Determine the (X, Y) coordinate at the center of the cell enclosing the given text.  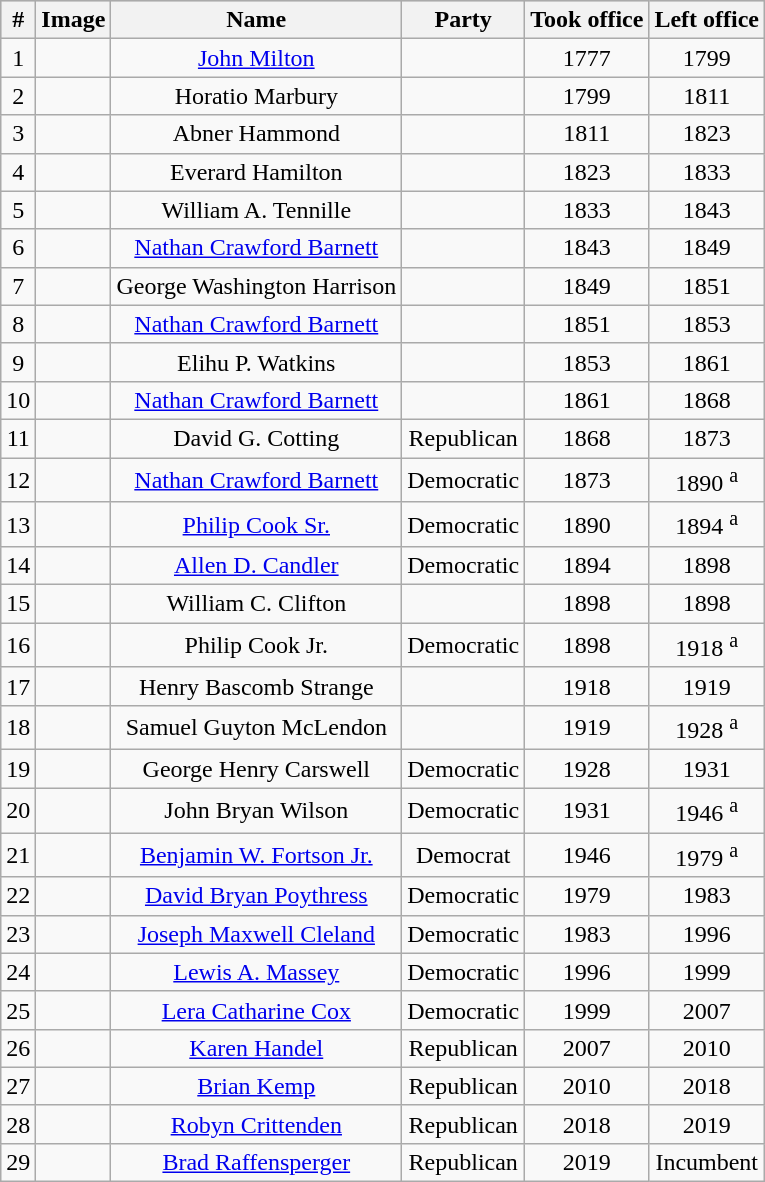
18 (18, 728)
Lewis A. Massey (256, 972)
William C. Clifton (256, 604)
Image (74, 20)
11 (18, 438)
10 (18, 400)
Allen D. Candler (256, 566)
1777 (587, 58)
Abner Hammond (256, 134)
George Henry Carswell (256, 769)
Party (464, 20)
3 (18, 134)
George Washington Harrison (256, 286)
Brad Raffensperger (256, 1163)
Everard Hamilton (256, 172)
Joseph Maxwell Cleland (256, 934)
Benjamin W. Fortson Jr. (256, 856)
1928 (587, 769)
4 (18, 172)
14 (18, 566)
17 (18, 686)
Philip Cook Sr. (256, 524)
John Milton (256, 58)
28 (18, 1124)
26 (18, 1048)
1928 a (707, 728)
Henry Bascomb Strange (256, 686)
Democrat (464, 856)
John Bryan Wilson (256, 810)
24 (18, 972)
1918 (587, 686)
Took office (587, 20)
19 (18, 769)
1894 a (707, 524)
# (18, 20)
Elihu P. Watkins (256, 362)
9 (18, 362)
Incumbent (707, 1163)
Brian Kemp (256, 1086)
15 (18, 604)
Karen Handel (256, 1048)
7 (18, 286)
8 (18, 324)
Philip Cook Jr. (256, 646)
1979 a (707, 856)
1890 (587, 524)
1 (18, 58)
1946 (587, 856)
6 (18, 248)
20 (18, 810)
1918 a (707, 646)
Left office (707, 20)
Name (256, 20)
23 (18, 934)
25 (18, 1010)
Lera Catharine Cox (256, 1010)
David Bryan Poythress (256, 896)
21 (18, 856)
27 (18, 1086)
Robyn Crittenden (256, 1124)
1946 a (707, 810)
David G. Cotting (256, 438)
Horatio Marbury (256, 96)
16 (18, 646)
2 (18, 96)
13 (18, 524)
29 (18, 1163)
22 (18, 896)
1979 (587, 896)
1894 (587, 566)
Samuel Guyton McLendon (256, 728)
1890 a (707, 480)
5 (18, 210)
12 (18, 480)
William A. Tennille (256, 210)
